Return [x, y] of the center of cell containing provided text 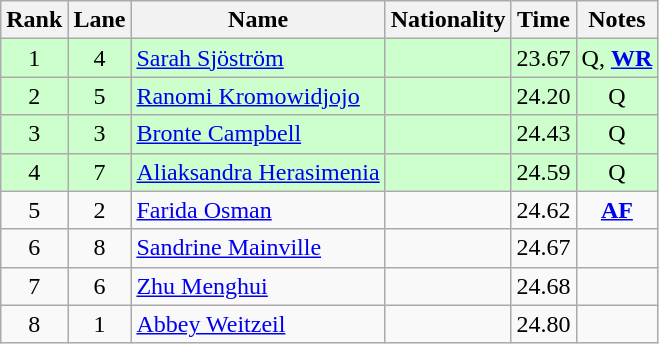
24.68 [544, 286]
Name [258, 20]
24.59 [544, 172]
Sarah Sjöström [258, 58]
Zhu Menghui [258, 286]
Lane [100, 20]
24.20 [544, 96]
AF [617, 210]
Notes [617, 20]
Sandrine Mainville [258, 248]
Bronte Campbell [258, 134]
Ranomi Kromowidjojo [258, 96]
24.67 [544, 248]
Farida Osman [258, 210]
Nationality [448, 20]
24.62 [544, 210]
23.67 [544, 58]
24.80 [544, 324]
Aliaksandra Herasimenia [258, 172]
Abbey Weitzeil [258, 324]
Q, WR [617, 58]
24.43 [544, 134]
Time [544, 20]
Rank [34, 20]
